Determine the (X, Y) coordinate at the center of the cell enclosing the given text.  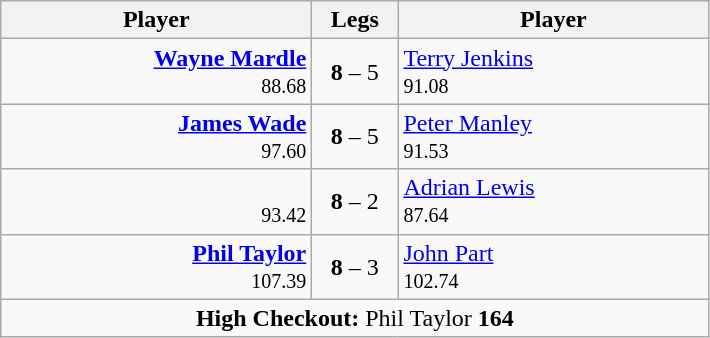
John Part 102.74 (554, 266)
93.42 (156, 202)
James Wade 97.60 (156, 136)
Terry Jenkins 91.08 (554, 72)
High Checkout: Phil Taylor 164 (355, 318)
Legs (355, 20)
8 – 3 (355, 266)
Phil Taylor 107.39 (156, 266)
Peter Manley 91.53 (554, 136)
Wayne Mardle 88.68 (156, 72)
Adrian Lewis 87.64 (554, 202)
8 – 2 (355, 202)
